Return (X, Y) of the center of cell containing provided text 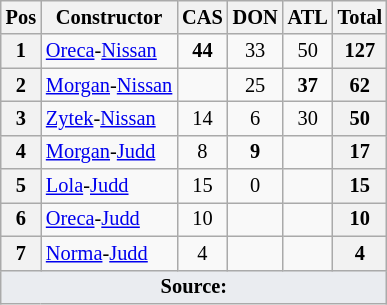
ATL (308, 17)
Total (360, 17)
25 (256, 85)
CAS (202, 17)
5 (21, 186)
1 (21, 51)
2 (21, 85)
17 (360, 152)
0 (256, 186)
33 (256, 51)
8 (202, 152)
44 (202, 51)
Morgan-Nissan (109, 85)
DON (256, 17)
37 (308, 85)
Source: (194, 287)
Norma-Judd (109, 253)
Morgan-Judd (109, 152)
Oreca-Judd (109, 219)
127 (360, 51)
Pos (21, 17)
14 (202, 118)
62 (360, 85)
Lola-Judd (109, 186)
Oreca-Nissan (109, 51)
30 (308, 118)
9 (256, 152)
7 (21, 253)
Constructor (109, 17)
3 (21, 118)
Zytek-Nissan (109, 118)
